Scan for the cell matching the given text and deliver its [X, Y] coordinate at center. 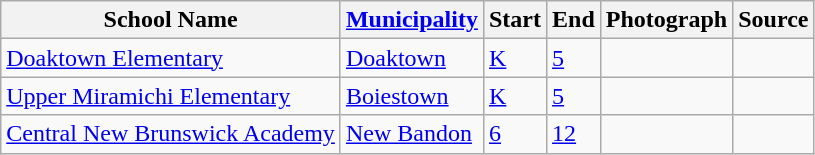
Boiestown [412, 96]
6 [514, 134]
School Name [171, 20]
Doaktown Elementary [171, 58]
Doaktown [412, 58]
Photograph [666, 20]
Municipality [412, 20]
End [574, 20]
New Bandon [412, 134]
Source [774, 20]
Upper Miramichi Elementary [171, 96]
12 [574, 134]
Central New Brunswick Academy [171, 134]
Start [514, 20]
